Identify which cell holds the provided text, then report its [X, Y] central coordinate. 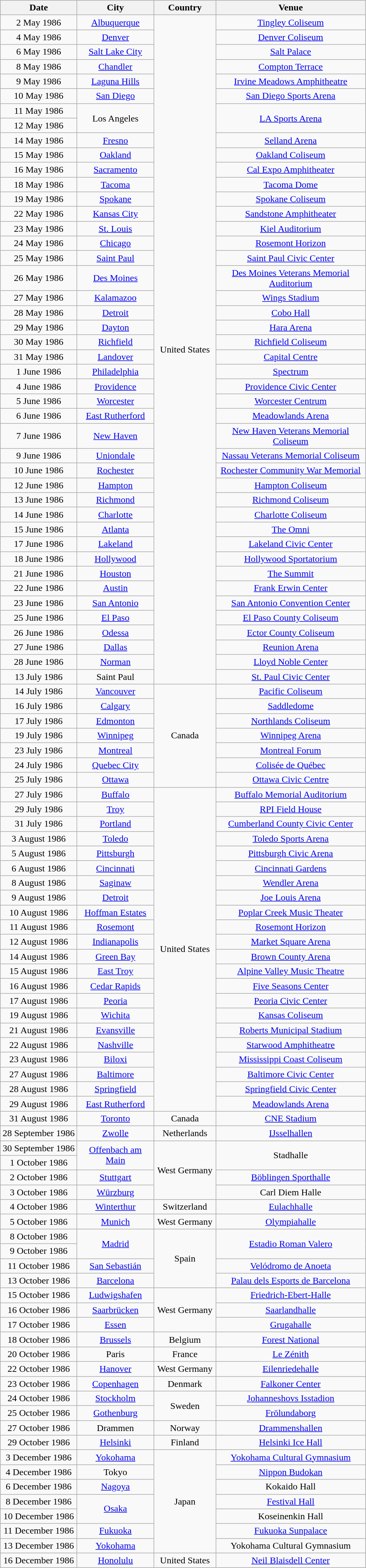
Cumberland County Civic Center [291, 824]
24 October 1986 [39, 1399]
Frank Erwin Center [291, 588]
8 October 1986 [39, 1236]
Offenbach am Main [115, 1155]
Eulachhalle [291, 1207]
Tacoma Dome [291, 185]
Brussels [115, 1339]
14 June 1986 [39, 515]
Nippon Budokan [291, 1472]
Dayton [115, 327]
Brown County Arena [291, 957]
11 December 1986 [39, 1531]
Hara Arena [291, 327]
Le Zénith [291, 1354]
23 October 1986 [39, 1383]
Lakeland [115, 544]
Hampton Coliseum [291, 485]
10 June 1986 [39, 471]
Richmond [115, 500]
Drammenshallen [291, 1428]
27 May 1986 [39, 298]
Pittsburgh Civic Arena [291, 853]
23 May 1986 [39, 229]
Winterthur [115, 1207]
Festival Hall [291, 1501]
Lakeland Civic Center [291, 544]
Dallas [115, 647]
San Diego Sports Arena [291, 96]
26 June 1986 [39, 632]
Buffalo Memorial Auditorium [291, 794]
21 June 1986 [39, 573]
Zwolle [115, 1133]
14 May 1986 [39, 140]
Troy [115, 809]
Des Moines Veterans Memorial Auditorium [291, 278]
Toledo [115, 839]
CNE Stadium [291, 1118]
Colisée de Québec [291, 765]
4 October 1986 [39, 1207]
Venue [291, 8]
4 May 1986 [39, 37]
Landover [115, 357]
22 June 1986 [39, 588]
Cincinnati Gardens [291, 868]
Denver [115, 37]
17 October 1986 [39, 1325]
Country [185, 8]
25 October 1986 [39, 1413]
Hampton [115, 485]
11 October 1986 [39, 1266]
27 August 1986 [39, 1074]
29 May 1986 [39, 327]
Northlands Coliseum [291, 721]
LA Sports Arena [291, 118]
Wichita [115, 1015]
Austin [115, 588]
Biloxi [115, 1060]
Ottawa [115, 780]
26 May 1986 [39, 278]
Starwood Amphitheatre [291, 1045]
San Diego [115, 96]
Grugahalle [291, 1325]
Green Bay [115, 957]
Finland [185, 1443]
22 August 1986 [39, 1045]
Switzerland [185, 1207]
2 October 1986 [39, 1178]
Böblingen Sporthalle [291, 1178]
Fresno [115, 140]
Richfield Coliseum [291, 342]
Friedrich-Ebert-Halle [291, 1295]
San Antonio Convention Center [291, 603]
12 June 1986 [39, 485]
17 June 1986 [39, 544]
Essen [115, 1325]
15 May 1986 [39, 155]
El Paso County Coliseum [291, 618]
Worcester Centrum [291, 401]
13 June 1986 [39, 500]
29 October 1986 [39, 1443]
6 June 1986 [39, 416]
Spokane Coliseum [291, 199]
Peoria [115, 1001]
Estadio Roman Valero [291, 1244]
Cobo Hall [291, 313]
Lloyd Noble Center [291, 662]
Montreal [115, 750]
Baltimore Civic Center [291, 1074]
13 July 1986 [39, 677]
Japan [185, 1501]
19 July 1986 [39, 736]
30 September 1986 [39, 1148]
13 October 1986 [39, 1280]
Stadhalle [291, 1155]
Peoria Civic Center [291, 1001]
31 May 1986 [39, 357]
24 July 1986 [39, 765]
Rochester [115, 471]
Forest National [291, 1339]
Copenhagen [115, 1383]
Fukuoka Sunpalace [291, 1531]
Philadelphia [115, 371]
Buffalo [115, 794]
Odessa [115, 632]
San Sebastián [115, 1266]
Saddledome [291, 706]
Helsinki [115, 1443]
Alpine Valley Music Theatre [291, 971]
18 June 1986 [39, 559]
Richfield [115, 342]
8 August 1986 [39, 883]
Hollywood [115, 559]
Osaka [115, 1509]
28 June 1986 [39, 662]
Richmond Coliseum [291, 500]
Falkoner Center [291, 1383]
Spain [185, 1258]
16 May 1986 [39, 169]
27 June 1986 [39, 647]
Winnipeg Arena [291, 736]
28 August 1986 [39, 1089]
Norway [185, 1428]
New Haven Veterans Memorial Coliseum [291, 436]
Drammen [115, 1428]
Reunion Arena [291, 647]
Kokaido Hall [291, 1487]
St. Louis [115, 229]
25 July 1986 [39, 780]
19 August 1986 [39, 1015]
23 July 1986 [39, 750]
5 August 1986 [39, 853]
Tacoma [115, 185]
6 August 1986 [39, 868]
Portland [115, 824]
3 December 1986 [39, 1457]
Roberts Municipal Stadium [291, 1030]
9 October 1986 [39, 1251]
3 October 1986 [39, 1192]
East Troy [115, 971]
Pittsburgh [115, 853]
Rosemont [115, 927]
Munich [115, 1222]
22 May 1986 [39, 214]
Tokyo [115, 1472]
Houston [115, 573]
16 August 1986 [39, 986]
1 October 1986 [39, 1163]
11 May 1986 [39, 111]
Nassau Veterans Memorial Coliseum [291, 456]
19 May 1986 [39, 199]
7 June 1986 [39, 436]
16 October 1986 [39, 1310]
Chandler [115, 67]
Des Moines [115, 278]
Paris [115, 1354]
Stockholm [115, 1399]
Olympiahalle [291, 1222]
Chicago [115, 243]
Saarbrücken [115, 1310]
2 May 1986 [39, 22]
Carl Diem Halle [291, 1192]
Cedar Rapids [115, 986]
29 August 1986 [39, 1104]
Johanneshovs Isstadion [291, 1399]
30 May 1986 [39, 342]
8 December 1986 [39, 1501]
10 August 1986 [39, 912]
15 August 1986 [39, 971]
Denmark [185, 1383]
Spokane [115, 199]
Oakland Coliseum [291, 155]
Charlotte Coliseum [291, 515]
Indianapolis [115, 942]
9 June 1986 [39, 456]
Irvine Meadows Amphitheatre [291, 81]
Sweden [185, 1406]
The Summit [291, 573]
Albuquerque [115, 22]
Neil Blaisdell Center [291, 1560]
Spectrum [291, 371]
11 August 1986 [39, 927]
20 October 1986 [39, 1354]
IJsselhallen [291, 1133]
25 May 1986 [39, 258]
Wings Stadium [291, 298]
Springfield Civic Center [291, 1089]
Ludwigshafen [115, 1295]
Saint Paul Civic Center [291, 258]
6 December 1986 [39, 1487]
Compton Terrace [291, 67]
18 May 1986 [39, 185]
Providence [115, 386]
Poplar Creek Music Theater [291, 912]
Tingley Coliseum [291, 22]
Toledo Sports Arena [291, 839]
Laguna Hills [115, 81]
17 August 1986 [39, 1001]
5 October 1986 [39, 1222]
14 August 1986 [39, 957]
Kiel Auditorium [291, 229]
Netherlands [185, 1133]
16 December 1986 [39, 1560]
23 August 1986 [39, 1060]
10 May 1986 [39, 96]
Five Seasons Center [291, 986]
Calgary [115, 706]
18 October 1986 [39, 1339]
31 July 1986 [39, 824]
Atlanta [115, 529]
3 August 1986 [39, 839]
Denver Coliseum [291, 37]
Cincinnati [115, 868]
Market Square Arena [291, 942]
Toronto [115, 1118]
6 May 1986 [39, 52]
El Paso [115, 618]
Los Angeles [115, 118]
Saarlandhalle [291, 1310]
Salt Lake City [115, 52]
23 June 1986 [39, 603]
9 August 1986 [39, 897]
25 June 1986 [39, 618]
Palau dels Esports de Barcelona [291, 1280]
New Haven [115, 436]
Madrid [115, 1244]
31 August 1986 [39, 1118]
15 October 1986 [39, 1295]
Fukuoka [115, 1531]
Nashville [115, 1045]
Eilenriedehalle [291, 1369]
City [115, 8]
Selland Arena [291, 140]
24 May 1986 [39, 243]
27 October 1986 [39, 1428]
Salt Palace [291, 52]
Pacific Coliseum [291, 692]
San Antonio [115, 603]
12 August 1986 [39, 942]
17 July 1986 [39, 721]
15 June 1986 [39, 529]
Honolulu [115, 1560]
Belgium [185, 1339]
10 December 1986 [39, 1516]
Hoffman Estates [115, 912]
Barcelona [115, 1280]
28 September 1986 [39, 1133]
Quebec City [115, 765]
27 July 1986 [39, 794]
Würzburg [115, 1192]
Rochester Community War Memorial [291, 471]
Frölundaborg [291, 1413]
21 August 1986 [39, 1030]
5 June 1986 [39, 401]
Hanover [115, 1369]
Winnipeg [115, 736]
Date [39, 8]
4 December 1986 [39, 1472]
Baltimore [115, 1074]
Hollywood Sportatorium [291, 559]
Velódromo de Anoeta [291, 1266]
Gothenburg [115, 1413]
4 June 1986 [39, 386]
Uniondale [115, 456]
9 May 1986 [39, 81]
Capital Centre [291, 357]
Charlotte [115, 515]
Saginaw [115, 883]
Edmonton [115, 721]
Evansville [115, 1030]
Joe Louis Arena [291, 897]
France [185, 1354]
22 October 1986 [39, 1369]
Nagoya [115, 1487]
Springfield [115, 1089]
RPI Field House [291, 809]
Worcester [115, 401]
Cal Expo Amphitheater [291, 169]
Mississippi Coast Coliseum [291, 1060]
Koseinenkin Hall [291, 1516]
Ottawa Civic Centre [291, 780]
Kansas City [115, 214]
Montreal Forum [291, 750]
Norman [115, 662]
12 May 1986 [39, 125]
Providence Civic Center [291, 386]
13 December 1986 [39, 1546]
Wendler Arena [291, 883]
St. Paul Civic Center [291, 677]
14 July 1986 [39, 692]
Ector County Coliseum [291, 632]
Vancouver [115, 692]
29 July 1986 [39, 809]
Kansas Coliseum [291, 1015]
Sandstone Amphitheater [291, 214]
28 May 1986 [39, 313]
Helsinki Ice Hall [291, 1443]
8 May 1986 [39, 67]
16 July 1986 [39, 706]
Oakland [115, 155]
Sacramento [115, 169]
1 June 1986 [39, 371]
Kalamazoo [115, 298]
The Omni [291, 529]
Stuttgart [115, 1178]
